Extract the [x, y] coordinate from the center of the cell holding the provided text.  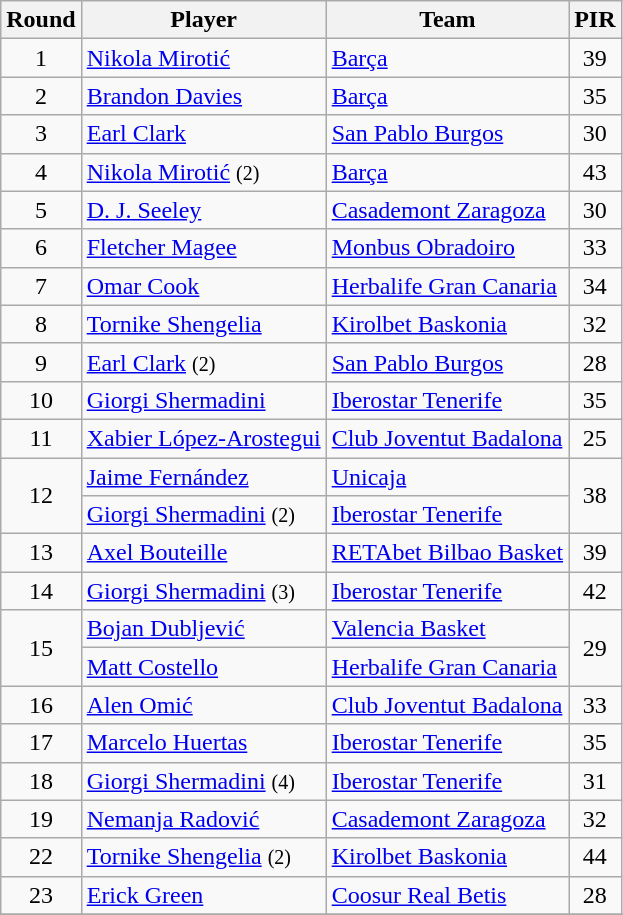
Fletcher Magee [204, 248]
Nemanja Radović [204, 819]
RETAbet Bilbao Basket [447, 553]
23 [41, 895]
Jaime Fernández [204, 477]
43 [595, 172]
Round [41, 20]
Nikola Mirotić [204, 58]
Matt Costello [204, 667]
5 [41, 210]
8 [41, 324]
Brandon Davies [204, 96]
Marcelo Huertas [204, 743]
Omar Cook [204, 286]
Earl Clark [204, 134]
Bojan Dubljević [204, 629]
D. J. Seeley [204, 210]
17 [41, 743]
4 [41, 172]
3 [41, 134]
29 [595, 648]
10 [41, 400]
25 [595, 438]
18 [41, 781]
Xabier López-Arostegui [204, 438]
Tornike Shengelia [204, 324]
Monbus Obradoiro [447, 248]
Valencia Basket [447, 629]
Player [204, 20]
44 [595, 857]
11 [41, 438]
Axel Bouteille [204, 553]
Nikola Mirotić (2) [204, 172]
Team [447, 20]
Unicaja [447, 477]
Giorgi Shermadini (3) [204, 591]
22 [41, 857]
34 [595, 286]
2 [41, 96]
Erick Green [204, 895]
6 [41, 248]
1 [41, 58]
14 [41, 591]
Coosur Real Betis [447, 895]
Alen Omić [204, 705]
Earl Clark (2) [204, 362]
38 [595, 496]
9 [41, 362]
PIR [595, 20]
7 [41, 286]
31 [595, 781]
Giorgi Shermadini (2) [204, 515]
16 [41, 705]
Giorgi Shermadini [204, 400]
13 [41, 553]
Tornike Shengelia (2) [204, 857]
Giorgi Shermadini (4) [204, 781]
42 [595, 591]
15 [41, 648]
12 [41, 496]
19 [41, 819]
